Determine the (x, y) coordinate at the center of the cell enclosing the given text.  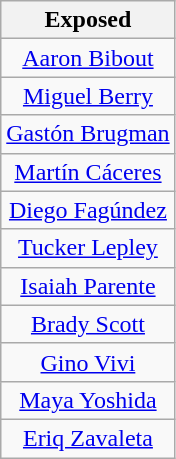
Isaiah Parente (88, 286)
Tucker Lepley (88, 248)
Diego Fagúndez (88, 210)
Martín Cáceres (88, 172)
Gastón Brugman (88, 134)
Brady Scott (88, 324)
Exposed (88, 20)
Maya Yoshida (88, 400)
Miguel Berry (88, 96)
Aaron Bibout (88, 58)
Eriq Zavaleta (88, 438)
Gino Vivi (88, 362)
